Return the (x, y) coordinate for the center point of the cell that contains the specified text.  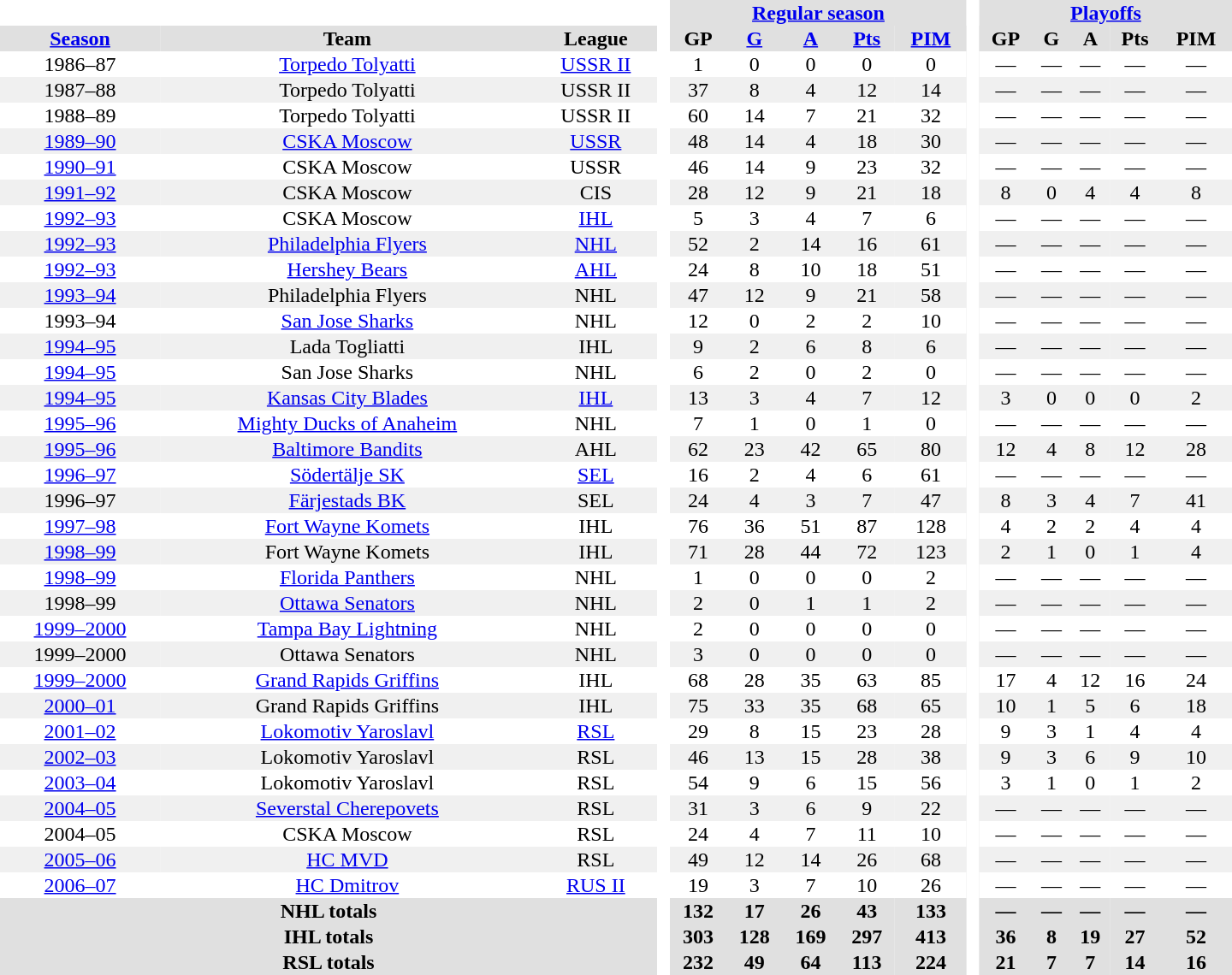
Kansas City Blades (347, 398)
63 (867, 680)
71 (698, 552)
2003–04 (80, 783)
1988–89 (80, 115)
Lada Togliatti (347, 346)
75 (698, 706)
IHL totals (329, 937)
2000–01 (80, 706)
Mighty Ducks of Anaheim (347, 423)
303 (698, 937)
11 (867, 834)
123 (931, 552)
41 (1196, 500)
Season (80, 38)
Regular season (818, 13)
Färjestads BK (347, 500)
224 (931, 962)
85 (931, 680)
Florida Panthers (347, 577)
League (595, 38)
297 (867, 937)
RUS II (595, 885)
1987–88 (80, 90)
48 (698, 141)
232 (698, 962)
Tampa Bay Lightning (347, 629)
43 (867, 911)
1989–90 (80, 141)
76 (698, 526)
42 (811, 449)
29 (698, 731)
72 (867, 552)
87 (867, 526)
Södertälje SK (347, 475)
56 (931, 783)
Severstal Cherepovets (347, 808)
169 (811, 937)
CIS (595, 192)
2006–07 (80, 885)
44 (811, 552)
2002–03 (80, 757)
22 (931, 808)
37 (698, 90)
60 (698, 115)
Hershey Bears (347, 269)
413 (931, 937)
62 (698, 449)
1990–91 (80, 167)
30 (931, 141)
1997–98 (80, 526)
Playoffs (1105, 13)
33 (755, 706)
132 (698, 911)
NHL totals (329, 911)
HC MVD (347, 860)
80 (931, 449)
27 (1134, 937)
1986–87 (80, 64)
38 (931, 757)
Team (347, 38)
HC Dmitrov (347, 885)
Baltimore Bandits (347, 449)
2005–06 (80, 860)
133 (931, 911)
113 (867, 962)
RSL totals (329, 962)
1991–92 (80, 192)
64 (811, 962)
31 (698, 808)
54 (698, 783)
2001–02 (80, 731)
58 (931, 295)
